Determine the [X, Y] coordinate at the center of the cell enclosing the given text.  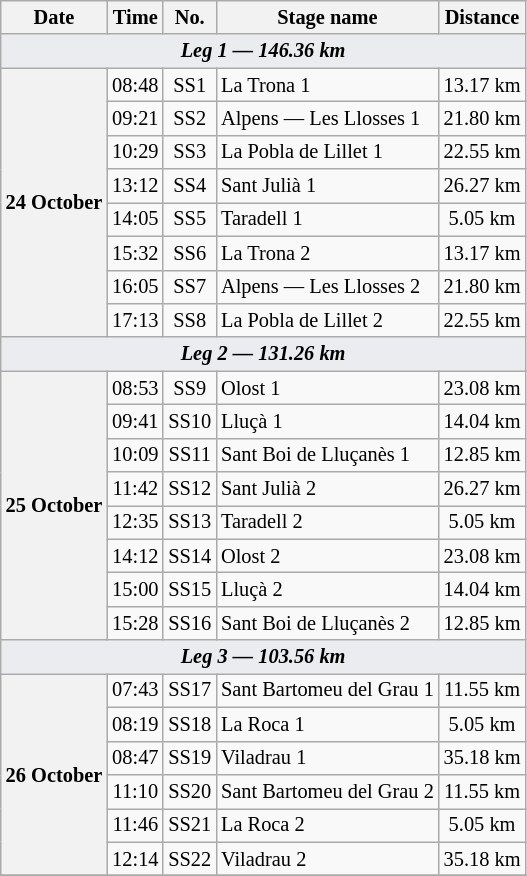
11:46 [135, 825]
Date [54, 17]
SS18 [190, 724]
24 October [54, 202]
SS5 [190, 219]
SS20 [190, 791]
12:35 [135, 522]
Sant Julià 1 [328, 186]
SS8 [190, 320]
SS19 [190, 758]
Leg 3 — 103.56 km [264, 657]
08:48 [135, 85]
SS2 [190, 118]
SS14 [190, 556]
SS7 [190, 287]
No. [190, 17]
SS6 [190, 253]
La Trona 2 [328, 253]
12:14 [135, 859]
SS1 [190, 85]
Viladrau 2 [328, 859]
SS16 [190, 623]
15:28 [135, 623]
Sant Bartomeu del Grau 2 [328, 791]
Sant Boi de Lluçanès 1 [328, 455]
SS10 [190, 421]
SS17 [190, 690]
Distance [482, 17]
SS22 [190, 859]
17:13 [135, 320]
La Roca 1 [328, 724]
SS9 [190, 388]
Lluçà 1 [328, 421]
SS13 [190, 522]
26 October [54, 774]
Taradell 1 [328, 219]
Sant Bartomeu del Grau 1 [328, 690]
SS15 [190, 589]
Sant Boi de Lluçanès 2 [328, 623]
09:41 [135, 421]
08:47 [135, 758]
15:32 [135, 253]
09:21 [135, 118]
Leg 1 — 146.36 km [264, 51]
Olost 2 [328, 556]
10:29 [135, 152]
Alpens — Les Llosses 1 [328, 118]
Viladrau 1 [328, 758]
25 October [54, 506]
La Pobla de Lillet 1 [328, 152]
15:00 [135, 589]
Taradell 2 [328, 522]
10:09 [135, 455]
07:43 [135, 690]
11:10 [135, 791]
SS3 [190, 152]
Sant Julià 2 [328, 489]
08:19 [135, 724]
SS21 [190, 825]
11:42 [135, 489]
14:05 [135, 219]
08:53 [135, 388]
La Trona 1 [328, 85]
Leg 2 — 131.26 km [264, 354]
16:05 [135, 287]
La Roca 2 [328, 825]
Stage name [328, 17]
Time [135, 17]
14:12 [135, 556]
SS4 [190, 186]
La Pobla de Lillet 2 [328, 320]
SS12 [190, 489]
13:12 [135, 186]
Olost 1 [328, 388]
Alpens — Les Llosses 2 [328, 287]
SS11 [190, 455]
Lluçà 2 [328, 589]
